Pinpoint the cell where the given text exists, returning its [X, Y] midpoint coordinate. 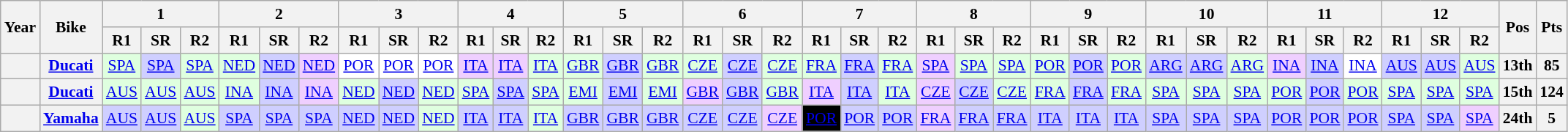
6 [742, 14]
8 [973, 14]
2 [279, 14]
9 [1088, 14]
Pts [1552, 26]
Year [20, 26]
11 [1324, 14]
85 [1552, 66]
10 [1207, 14]
4 [510, 14]
12 [1441, 14]
Bike [71, 26]
Yamaha [71, 119]
1 [161, 14]
Pos [1518, 26]
3 [398, 14]
13th [1518, 66]
7 [859, 14]
24th [1518, 119]
15th [1518, 92]
124 [1552, 92]
